Locate the cell with the specified text and output its [x, y] center coordinate. 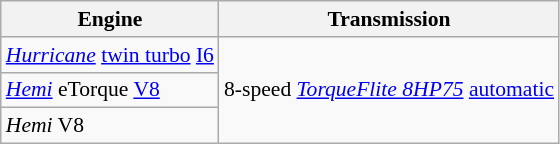
Hemi V8 [110, 126]
Hemi eTorque V8 [110, 90]
Transmission [389, 19]
Engine [110, 19]
8-speed TorqueFlite 8HP75 automatic [389, 90]
Hurricane twin turbo I6 [110, 55]
